Determine the [X, Y] coordinate at the center of the cell enclosing the given text.  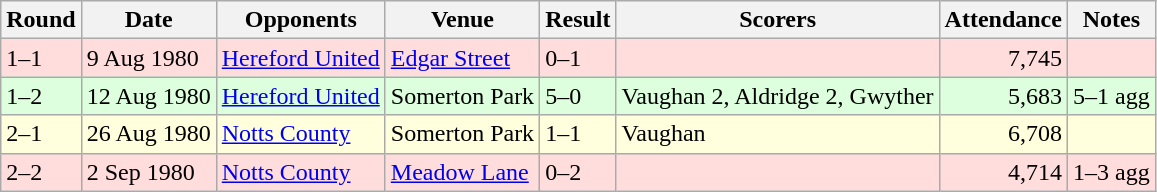
7,745 [1003, 58]
9 Aug 1980 [148, 58]
2–2 [41, 172]
5–0 [578, 96]
1–2 [41, 96]
26 Aug 1980 [148, 134]
12 Aug 1980 [148, 96]
6,708 [1003, 134]
Vaughan [778, 134]
5–1 agg [1111, 96]
Attendance [1003, 20]
4,714 [1003, 172]
Round [41, 20]
5,683 [1003, 96]
Opponents [300, 20]
0–1 [578, 58]
2–1 [41, 134]
0–2 [578, 172]
Scorers [778, 20]
1–3 agg [1111, 172]
Venue [462, 20]
Meadow Lane [462, 172]
Edgar Street [462, 58]
2 Sep 1980 [148, 172]
Date [148, 20]
Vaughan 2, Aldridge 2, Gwyther [778, 96]
Notes [1111, 20]
Result [578, 20]
